Find where the given text appears and provide that cell's center as (X, Y) coordinate. 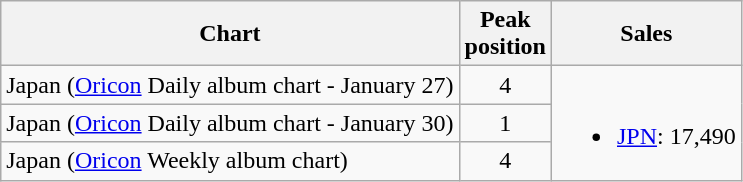
Sales (646, 34)
1 (505, 123)
Japan (Oricon Daily album chart - January 30) (230, 123)
Peakposition (505, 34)
Japan (Oricon Weekly album chart) (230, 161)
Japan (Oricon Daily album chart - January 27) (230, 85)
JPN: 17,490 (646, 123)
Chart (230, 34)
